Find where the given text appears and provide that cell's center as (X, Y) coordinate. 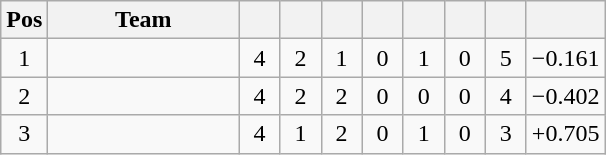
Pos (24, 20)
−0.402 (566, 96)
−0.161 (566, 58)
5 (506, 58)
Team (144, 20)
+0.705 (566, 134)
